Determine the [X, Y] coordinate at the center of the cell enclosing the given text.  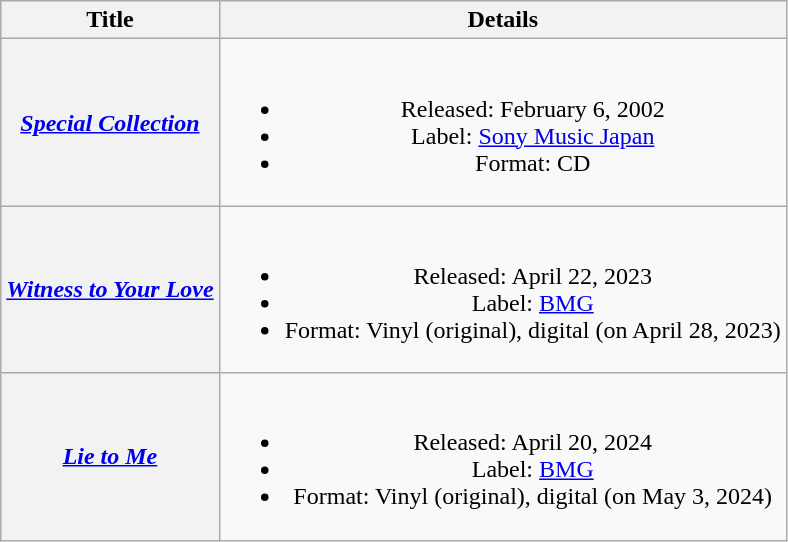
Special Collection [110, 122]
Witness to Your Love [110, 290]
Title [110, 20]
Released: April 20, 2024Label: BMGFormat: Vinyl (original), digital (on May 3, 2024) [502, 456]
Released: April 22, 2023Label: BMGFormat: Vinyl (original), digital (on April 28, 2023) [502, 290]
Released: February 6, 2002Label: Sony Music JapanFormat: CD [502, 122]
Lie to Me [110, 456]
Details [502, 20]
